Extract the (x, y) coordinate from the center of the cell holding the provided text.  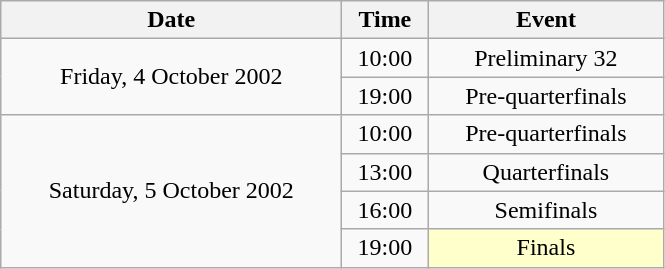
Friday, 4 October 2002 (172, 77)
16:00 (385, 210)
13:00 (385, 172)
Time (385, 20)
Quarterfinals (546, 172)
Date (172, 20)
Saturday, 5 October 2002 (172, 191)
Event (546, 20)
Preliminary 32 (546, 58)
Finals (546, 248)
Semifinals (546, 210)
